Extract the [x, y] coordinate from the center of the cell holding the provided text.  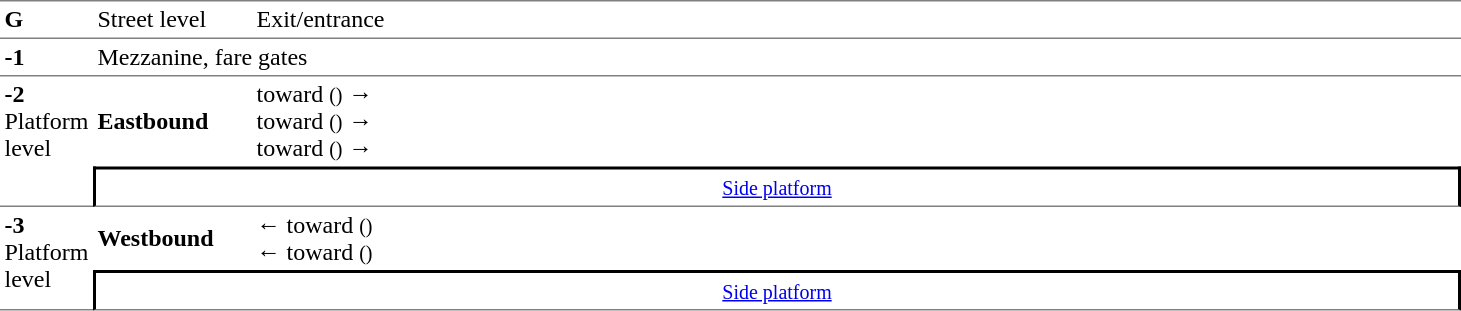
Mezzanine, fare gates [777, 58]
toward () → toward () → toward () → [856, 121]
G [46, 20]
-3Platform level [46, 259]
← toward ()← toward () [856, 238]
Eastbound [172, 121]
Westbound [172, 238]
-2Platform level [46, 141]
Street level [172, 20]
-1 [46, 58]
Exit/entrance [856, 20]
